Output the [X, Y] coordinate of the center of the cell containing the given text.  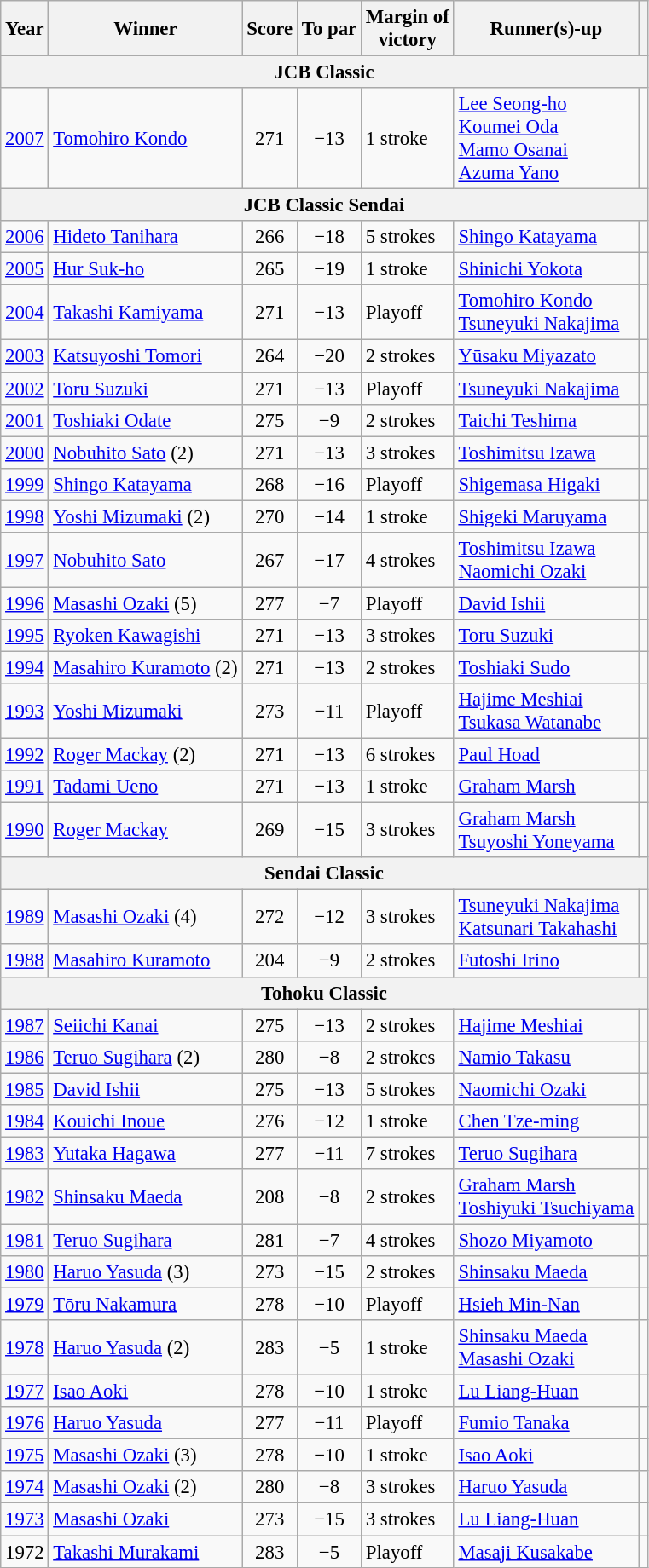
Tsuneyuki Nakajima Katsunari Takahashi [546, 917]
1997 [25, 561]
Kouichi Inoue [145, 1121]
268 [269, 484]
Yoshi Mizumaki [145, 711]
Taichi Teshima [546, 420]
276 [269, 1121]
208 [269, 1196]
Ryoken Kawagishi [145, 636]
1995 [25, 636]
6 strokes [408, 755]
Graham Marsh [546, 787]
Takashi Murakami [145, 1552]
1993 [25, 711]
Shigeki Maruyama [546, 516]
−18 [329, 237]
1973 [25, 1519]
1972 [25, 1552]
Masashi Ozaki (4) [145, 917]
1981 [25, 1240]
Tomohiro Kondo [145, 138]
1998 [25, 516]
1999 [25, 484]
2002 [25, 389]
Masahiro Kuramoto (2) [145, 667]
Nobuhito Sato (2) [145, 453]
Masashi Ozaki (2) [145, 1487]
1979 [25, 1305]
Masashi Ozaki (5) [145, 603]
JCB Classic [324, 72]
Graham Marsh Toshiyuki Tsuchiyama [546, 1196]
Tadami Ueno [145, 787]
1977 [25, 1392]
Shigemasa Higaki [546, 484]
Roger Mackay (2) [145, 755]
1984 [25, 1121]
2005 [25, 269]
267 [269, 561]
Shozo Miyamoto [546, 1240]
Sendai Classic [324, 873]
−14 [329, 516]
Katsuyoshi Tomori [145, 356]
Chen Tze-ming [546, 1121]
7 strokes [408, 1153]
281 [269, 1240]
Yutaka Hagawa [145, 1153]
Tōru Nakamura [145, 1305]
Hsieh Min-Nan [546, 1305]
1982 [25, 1196]
Hur Suk-ho [145, 269]
Masashi Ozaki [145, 1519]
−17 [329, 561]
−16 [329, 484]
1994 [25, 667]
Seiichi Kanai [145, 1025]
265 [269, 269]
1974 [25, 1487]
Hideto Tanihara [145, 237]
Lee Seong-ho Koumei Oda Mamo Osanai Azuma Yano [546, 138]
To par [329, 29]
Takashi Kamiyama [145, 312]
2006 [25, 237]
1978 [25, 1348]
Nobuhito Sato [145, 561]
Yoshi Mizumaki (2) [145, 516]
Shinsaku Maeda Masashi Ozaki [546, 1348]
1988 [25, 961]
Shinichi Yokota [546, 269]
266 [269, 237]
1987 [25, 1025]
2004 [25, 312]
1986 [25, 1057]
1996 [25, 603]
1980 [25, 1272]
Winner [145, 29]
1990 [25, 830]
JCB Classic Sendai [324, 205]
Toshimitsu Izawa Naomichi Ozaki [546, 561]
270 [269, 516]
Masashi Ozaki (3) [145, 1456]
2007 [25, 138]
Year [25, 29]
1983 [25, 1153]
Masahiro Kuramoto [145, 961]
1991 [25, 787]
Roger Mackay [145, 830]
Namio Takasu [546, 1057]
1989 [25, 917]
Score [269, 29]
−19 [329, 269]
Tsuneyuki Nakajima [546, 389]
Fumio Tanaka [546, 1423]
Toshimitsu Izawa [546, 453]
−20 [329, 356]
1975 [25, 1456]
Masaji Kusakabe [546, 1552]
Hajime Meshiai [546, 1025]
2003 [25, 356]
Tohoku Classic [324, 993]
Futoshi Irino [546, 961]
Toshiaki Odate [145, 420]
Margin ofvictory [408, 29]
Toshiaki Sudo [546, 667]
2000 [25, 453]
204 [269, 961]
1992 [25, 755]
Hajime Meshiai Tsukasa Watanabe [546, 711]
Teruo Sugihara (2) [145, 1057]
272 [269, 917]
264 [269, 356]
269 [269, 830]
2001 [25, 420]
Haruo Yasuda (3) [145, 1272]
Runner(s)-up [546, 29]
Haruo Yasuda (2) [145, 1348]
Paul Hoad [546, 755]
1976 [25, 1423]
Naomichi Ozaki [546, 1089]
1985 [25, 1089]
Yūsaku Miyazato [546, 356]
Graham Marsh Tsuyoshi Yoneyama [546, 830]
Tomohiro Kondo Tsuneyuki Nakajima [546, 312]
